Pinpoint the cell where the given text exists, returning its (X, Y) midpoint coordinate. 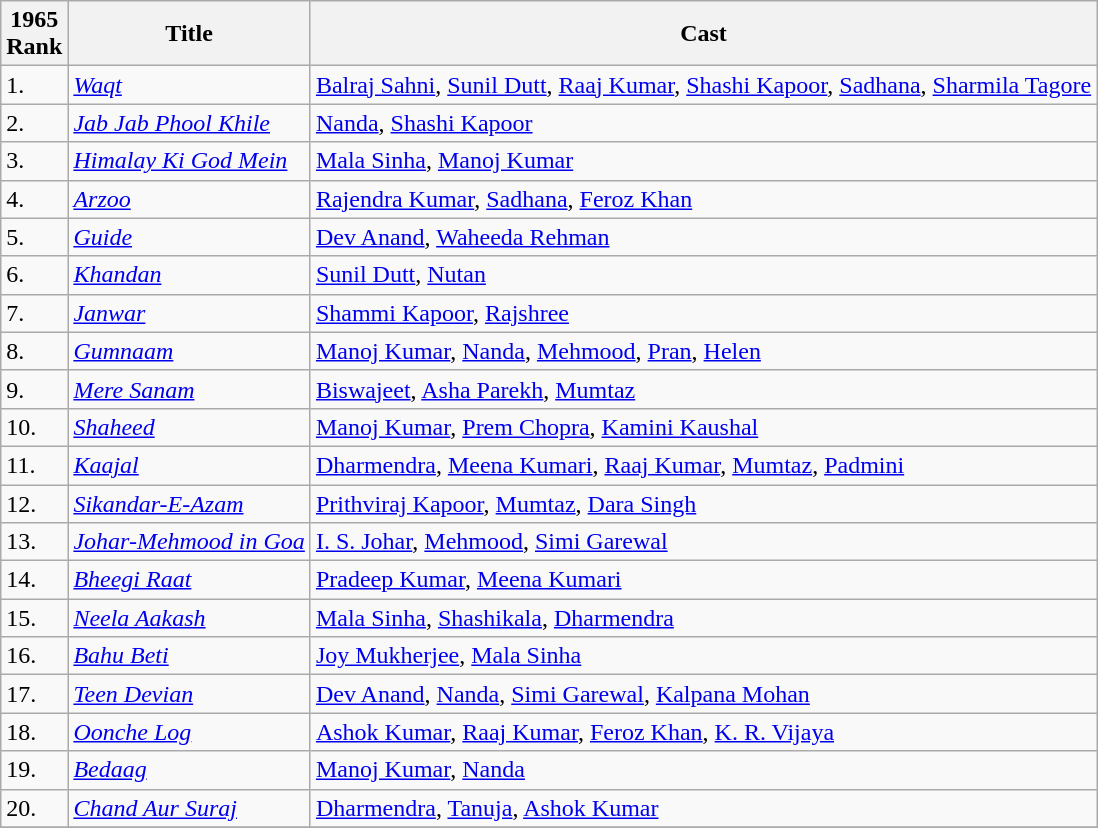
16. (34, 656)
Dev Anand, Nanda, Simi Garewal, Kalpana Mohan (703, 694)
Jab Jab Phool Khile (190, 123)
7. (34, 313)
10. (34, 427)
Dharmendra, Meena Kumari, Raaj Kumar, Mumtaz, Padmini (703, 465)
1. (34, 85)
Gumnaam (190, 351)
5. (34, 237)
Shammi Kapoor, Rajshree (703, 313)
Johar-Mehmood in Goa (190, 542)
Title (190, 34)
Bahu Beti (190, 656)
Arzoo (190, 199)
17. (34, 694)
Sikandar-E-Azam (190, 503)
Mala Sinha, Shashikala, Dharmendra (703, 618)
18. (34, 732)
Dev Anand, Waheeda Rehman (703, 237)
Manoj Kumar, Prem Chopra, Kamini Kaushal (703, 427)
Neela Aakash (190, 618)
13. (34, 542)
2. (34, 123)
Himalay Ki God Mein (190, 161)
Mala Sinha, Manoj Kumar (703, 161)
Kaajal (190, 465)
Biswajeet, Asha Parekh, Mumtaz (703, 389)
6. (34, 275)
Nanda, Shashi Kapoor (703, 123)
Sunil Dutt, Nutan (703, 275)
Manoj Kumar, Nanda (703, 770)
Khandan (190, 275)
19. (34, 770)
15. (34, 618)
9. (34, 389)
Rajendra Kumar, Sadhana, Feroz Khan (703, 199)
8. (34, 351)
Shaheed (190, 427)
12. (34, 503)
1965Rank (34, 34)
Bedaag (190, 770)
Guide (190, 237)
I. S. Johar, Mehmood, Simi Garewal (703, 542)
Chand Aur Suraj (190, 808)
Dharmendra, Tanuja, Ashok Kumar (703, 808)
3. (34, 161)
Teen Devian (190, 694)
11. (34, 465)
4. (34, 199)
20. (34, 808)
Waqt (190, 85)
Janwar (190, 313)
Bheegi Raat (190, 580)
Prithviraj Kapoor, Mumtaz, Dara Singh (703, 503)
Pradeep Kumar, Meena Kumari (703, 580)
Manoj Kumar, Nanda, Mehmood, Pran, Helen (703, 351)
Ashok Kumar, Raaj Kumar, Feroz Khan, K. R. Vijaya (703, 732)
14. (34, 580)
Cast (703, 34)
Joy Mukherjee, Mala Sinha (703, 656)
Oonche Log (190, 732)
Balraj Sahni, Sunil Dutt, Raaj Kumar, Shashi Kapoor, Sadhana, Sharmila Tagore (703, 85)
Mere Sanam (190, 389)
